Output the [X, Y] coordinate of the center of the cell containing the given text.  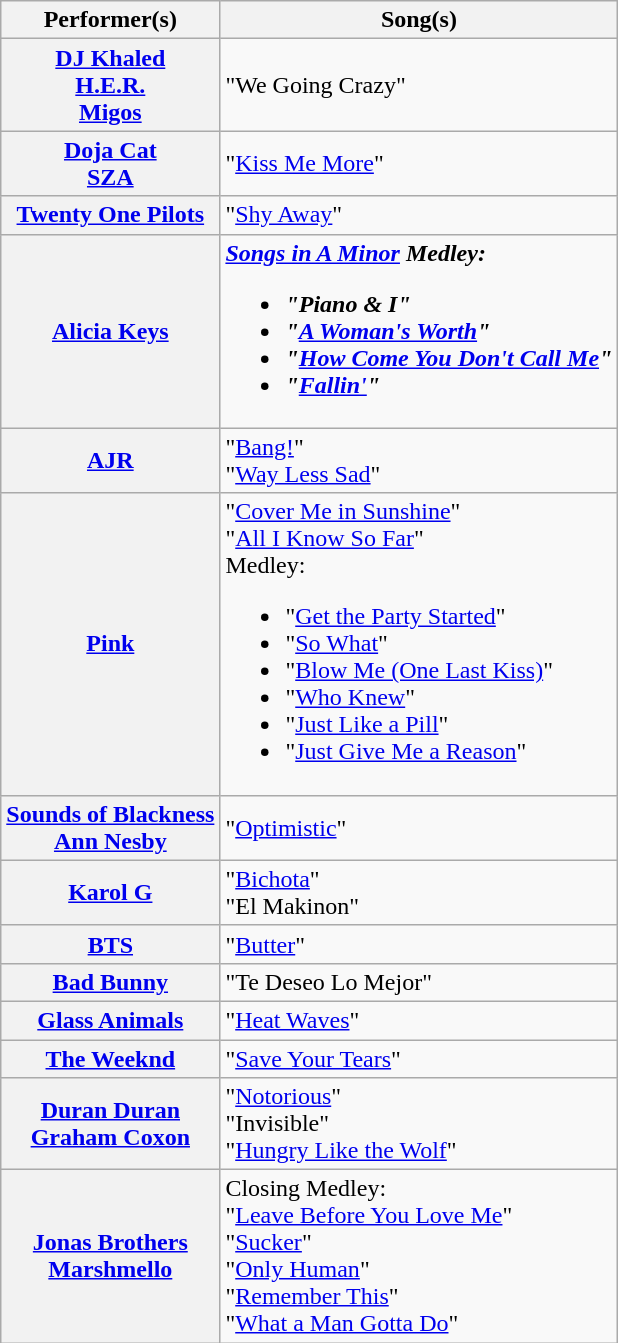
"Kiss Me More" [419, 164]
"We Going Crazy" [419, 85]
Performer(s) [110, 20]
"Notorious""Invisible""Hungry Like the Wolf" [419, 1124]
"Heat Waves" [419, 1020]
Songs in A Minor Medley:"Piano & I""A Woman's Worth""How Come You Don't Call Me""Fallin'" [419, 331]
Bad Bunny [110, 982]
"Te Deseo Lo Mejor" [419, 982]
Twenty One Pilots [110, 215]
"Butter" [419, 944]
Doja CatSZA [110, 164]
Karol G [110, 892]
AJR [110, 460]
"Optimistic" [419, 828]
Jonas BrothersMarshmello [110, 1256]
The Weeknd [110, 1059]
Closing Medley:"Leave Before You Love Me""Sucker""Only Human""Remember This""What a Man Gotta Do" [419, 1256]
Pink [110, 644]
Glass Animals [110, 1020]
Duran Duran Graham Coxon [110, 1124]
"Bang!""Way Less Sad" [419, 460]
Sounds of BlacknessAnn Nesby [110, 828]
Song(s) [419, 20]
BTS [110, 944]
"Bichota""El Makinon" [419, 892]
Alicia Keys [110, 331]
"Shy Away" [419, 215]
DJ KhaledH.E.R.Migos [110, 85]
"Save Your Tears" [419, 1059]
